Detect which cell encompasses the target text, then output its (X, Y) center coordinate. 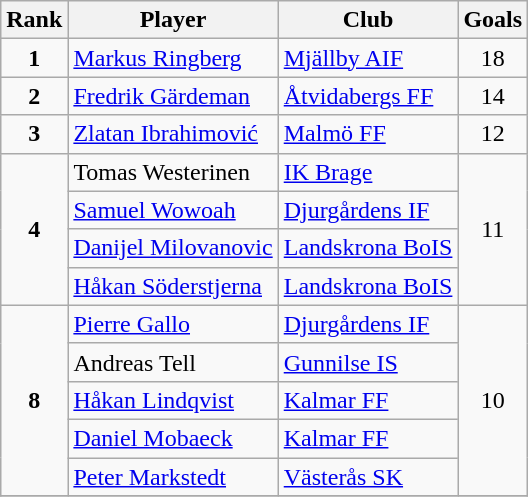
Daniel Mobaeck (173, 438)
Club (368, 20)
4 (34, 229)
18 (493, 58)
Gunnilse IS (368, 362)
Västerås SK (368, 477)
1 (34, 58)
14 (493, 96)
11 (493, 229)
Peter Markstedt (173, 477)
Pierre Gallo (173, 324)
Player (173, 20)
Andreas Tell (173, 362)
Åtvidabergs FF (368, 96)
Mjällby AIF (368, 58)
Goals (493, 20)
Danijel Milovanovic (173, 248)
10 (493, 400)
12 (493, 134)
Malmö FF (368, 134)
Håkan Söderstjerna (173, 286)
Zlatan Ibrahimović (173, 134)
3 (34, 134)
Håkan Lindqvist (173, 400)
Tomas Westerinen (173, 172)
2 (34, 96)
IK Brage (368, 172)
Markus Ringberg (173, 58)
Rank (34, 20)
Samuel Wowoah (173, 210)
Fredrik Gärdeman (173, 96)
8 (34, 400)
